Pinpoint the cell where the given text exists, returning its (X, Y) midpoint coordinate. 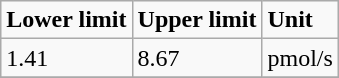
Lower limit (66, 20)
Upper limit (197, 20)
pmol/s (300, 58)
Unit (300, 20)
1.41 (66, 58)
8.67 (197, 58)
